Detect which cell encompasses the target text, then output its [X, Y] center coordinate. 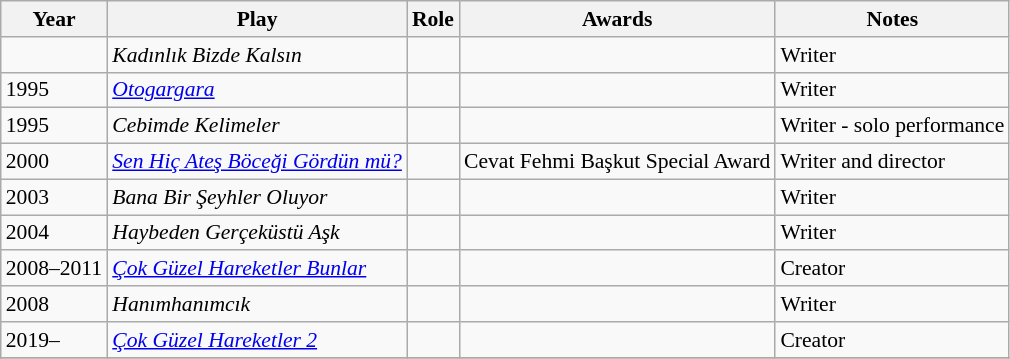
Writer and director [892, 162]
Awards [617, 19]
Year [54, 19]
Kadınlık Bizde Kalsın [257, 55]
Role [433, 19]
Hanımhanımcık [257, 304]
Cebimde Kelimeler [257, 126]
Sen Hiç Ateş Böceği Gördün mü? [257, 162]
Notes [892, 19]
2019– [54, 340]
2003 [54, 197]
Play [257, 19]
Çok Güzel Hareketler Bunlar [257, 269]
Writer - solo performance [892, 126]
2008–2011 [54, 269]
Çok Güzel Hareketler 2 [257, 340]
Cevat Fehmi Başkut Special Award [617, 162]
2008 [54, 304]
Otogargara [257, 90]
Haybeden Gerçeküstü Aşk [257, 233]
2000 [54, 162]
Bana Bir Şeyhler Oluyor [257, 197]
2004 [54, 233]
